Detect which cell encompasses the target text, then output its [X, Y] center coordinate. 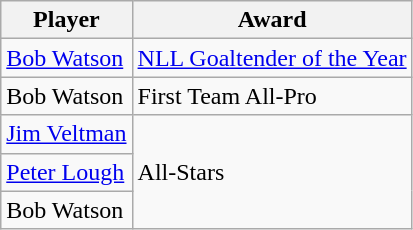
NLL Goaltender of the Year [272, 58]
Award [272, 20]
All-Stars [272, 172]
Peter Lough [66, 172]
First Team All-Pro [272, 96]
Player [66, 20]
Jim Veltman [66, 134]
